Determine the (X, Y) coordinate at the center of the cell enclosing the given text.  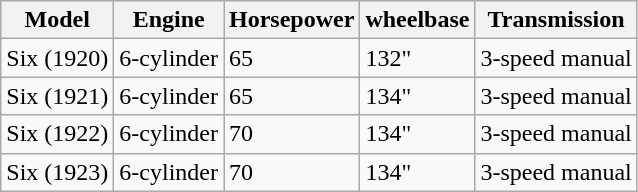
Transmission (556, 20)
Horsepower (292, 20)
Six (1922) (58, 134)
Model (58, 20)
wheelbase (418, 20)
132" (418, 58)
Engine (169, 20)
Six (1921) (58, 96)
Six (1920) (58, 58)
Six (1923) (58, 172)
